Find where the given text appears and provide that cell's center as [x, y] coordinate. 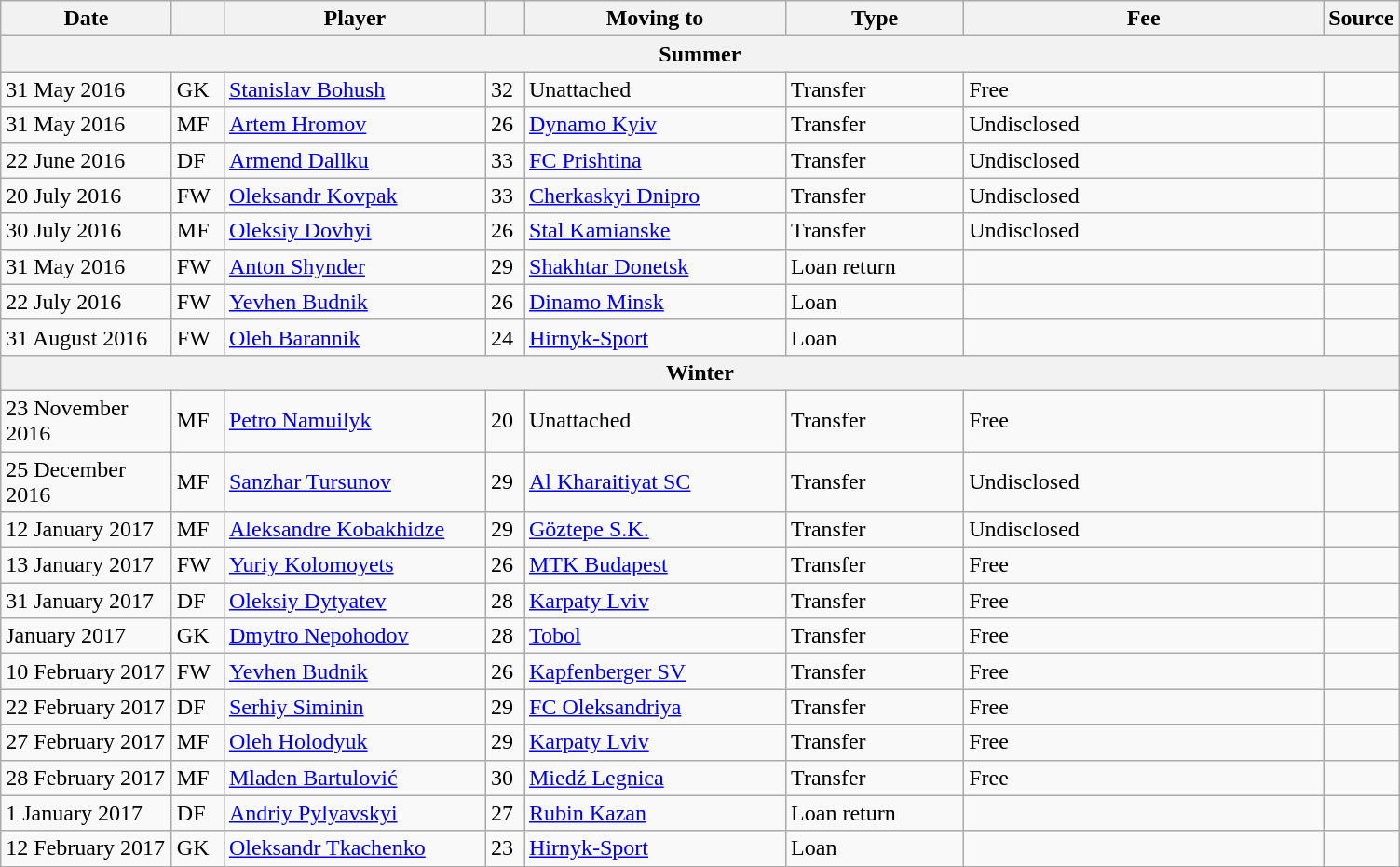
30 July 2016 [87, 231]
Shakhtar Donetsk [654, 266]
Miedź Legnica [654, 778]
MTK Budapest [654, 565]
Tobol [654, 636]
Anton Shynder [354, 266]
12 January 2017 [87, 530]
28 February 2017 [87, 778]
Serhiy Siminin [354, 707]
Moving to [654, 19]
Winter [700, 373]
FC Oleksandriya [654, 707]
24 [505, 337]
10 February 2017 [87, 671]
Mladen Bartulović [354, 778]
23 [505, 848]
23 November 2016 [87, 421]
Oleksiy Dytyatev [354, 601]
30 [505, 778]
January 2017 [87, 636]
Cherkaskyi Dnipro [654, 196]
Kapfenberger SV [654, 671]
31 August 2016 [87, 337]
Oleksandr Tkachenko [354, 848]
Player [354, 19]
20 July 2016 [87, 196]
Oleksandr Kovpak [354, 196]
Yuriy Kolomoyets [354, 565]
Al Kharaitiyat SC [654, 481]
22 February 2017 [87, 707]
Date [87, 19]
Oleh Holodyuk [354, 742]
22 June 2016 [87, 160]
22 July 2016 [87, 302]
Aleksandre Kobakhidze [354, 530]
Oleh Barannik [354, 337]
32 [505, 89]
Summer [700, 54]
Type [876, 19]
12 February 2017 [87, 848]
Stanislav Bohush [354, 89]
Stal Kamianske [654, 231]
FC Prishtina [654, 160]
Fee [1144, 19]
25 December 2016 [87, 481]
13 January 2017 [87, 565]
Dmytro Nepohodov [354, 636]
Source [1362, 19]
27 [505, 813]
Sanzhar Tursunov [354, 481]
Dinamo Minsk [654, 302]
Petro Namuilyk [354, 421]
1 January 2017 [87, 813]
Oleksiy Dovhyi [354, 231]
27 February 2017 [87, 742]
20 [505, 421]
Armend Dallku [354, 160]
Dynamo Kyiv [654, 125]
Göztepe S.K. [654, 530]
Artem Hromov [354, 125]
Andriy Pylyavskyi [354, 813]
Rubin Kazan [654, 813]
31 January 2017 [87, 601]
